From the cell containing the given text, extract its center point as [x, y] coordinate. 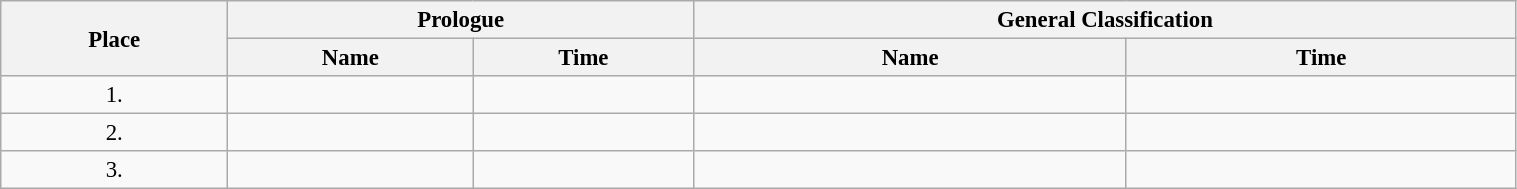
General Classification [1105, 20]
1. [114, 95]
3. [114, 170]
Place [114, 38]
2. [114, 133]
Prologue [461, 20]
